Scan for the cell matching the given text and deliver its (x, y) coordinate at center. 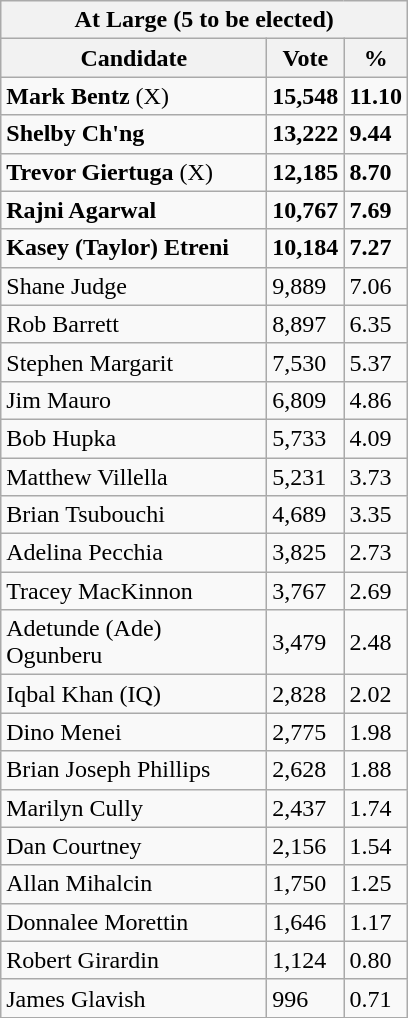
2,775 (306, 732)
9.44 (376, 134)
4.86 (376, 400)
3,479 (306, 642)
Shelby Ch'ng (134, 134)
1,646 (306, 922)
Brian Joseph Phillips (134, 770)
13,222 (306, 134)
6,809 (306, 400)
1.88 (376, 770)
7.27 (376, 248)
5.37 (376, 362)
Allan Mihalcin (134, 884)
996 (306, 998)
5,231 (306, 477)
10,767 (306, 210)
9,889 (306, 286)
At Large (5 to be elected) (204, 20)
Stephen Margarit (134, 362)
Dan Courtney (134, 846)
1.74 (376, 808)
10,184 (306, 248)
Tracey MacKinnon (134, 591)
Rob Barrett (134, 324)
8.70 (376, 172)
Vote (306, 58)
2.02 (376, 694)
Jim Mauro (134, 400)
15,548 (306, 96)
7,530 (306, 362)
2.73 (376, 553)
Rajni Agarwal (134, 210)
7.06 (376, 286)
4,689 (306, 515)
Adetunde (Ade) Ogunberu (134, 642)
1,750 (306, 884)
2.69 (376, 591)
8,897 (306, 324)
0.80 (376, 960)
3,825 (306, 553)
Marilyn Cully (134, 808)
Shane Judge (134, 286)
2,828 (306, 694)
3,767 (306, 591)
1.17 (376, 922)
Mark Bentz (X) (134, 96)
James Glavish (134, 998)
1.54 (376, 846)
0.71 (376, 998)
2,628 (306, 770)
Bob Hupka (134, 438)
5,733 (306, 438)
Iqbal Khan (IQ) (134, 694)
Donnalee Morettin (134, 922)
Trevor Giertuga (X) (134, 172)
% (376, 58)
3.35 (376, 515)
12,185 (306, 172)
4.09 (376, 438)
Robert Girardin (134, 960)
Matthew Villella (134, 477)
Kasey (Taylor) Etreni (134, 248)
1.25 (376, 884)
Dino Menei (134, 732)
2.48 (376, 642)
3.73 (376, 477)
2,156 (306, 846)
2,437 (306, 808)
11.10 (376, 96)
Candidate (134, 58)
1,124 (306, 960)
1.98 (376, 732)
7.69 (376, 210)
6.35 (376, 324)
Adelina Pecchia (134, 553)
Brian Tsubouchi (134, 515)
